Identify which cell holds the provided text, then report its (X, Y) central coordinate. 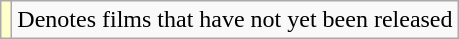
Denotes films that have not yet been released (235, 20)
